Capture the cell that displays the provided text and extract its [x, y] central coordinate. 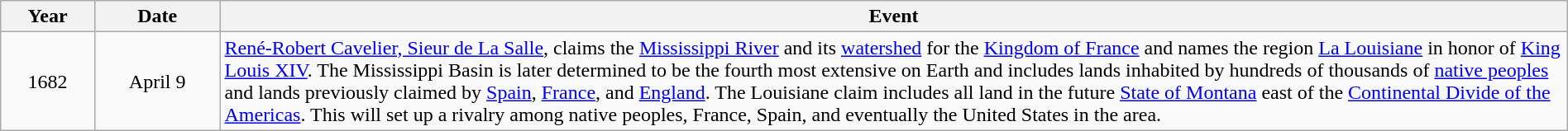
Event [893, 16]
April 9 [157, 81]
Date [157, 16]
Year [48, 16]
1682 [48, 81]
